Provide the (x, y) coordinate of the cell's center where the given text is located.  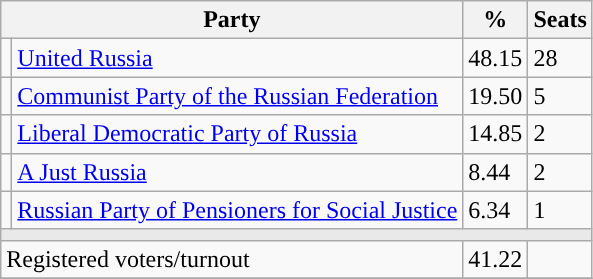
A Just Russia (238, 172)
Seats (560, 20)
28 (560, 58)
41.22 (496, 259)
Russian Party of Pensioners for Social Justice (238, 210)
Party (232, 20)
48.15 (496, 58)
Communist Party of the Russian Federation (238, 96)
14.85 (496, 134)
6.34 (496, 210)
Registered voters/turnout (232, 259)
Liberal Democratic Party of Russia (238, 134)
United Russia (238, 58)
5 (560, 96)
19.50 (496, 96)
1 (560, 210)
8.44 (496, 172)
% (496, 20)
